Find where the given text appears and provide that cell's center as [X, Y] coordinate. 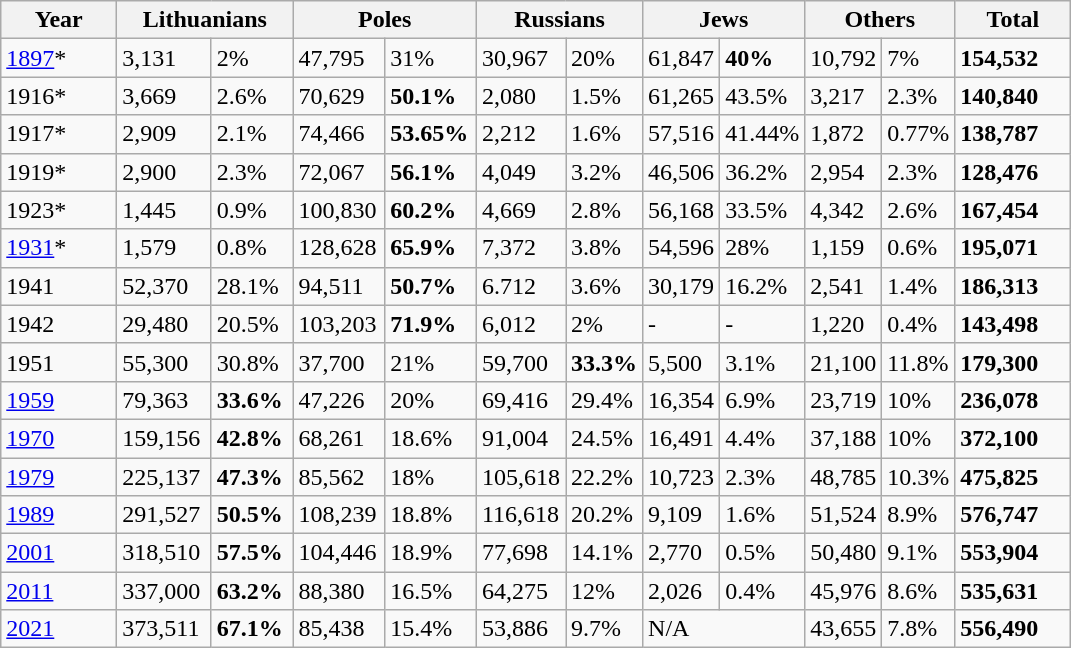
12% [604, 591]
56.1% [431, 172]
236,078 [1013, 400]
2,541 [844, 286]
1,159 [844, 248]
33.3% [604, 362]
37,188 [844, 438]
33.6% [252, 400]
57,516 [682, 134]
1916* [59, 96]
2.8% [604, 210]
N/A [724, 629]
53.65% [431, 134]
47.3% [252, 477]
372,100 [1013, 438]
1,872 [844, 134]
15.4% [431, 629]
6,012 [520, 324]
3.8% [604, 248]
576,747 [1013, 515]
57.5% [252, 553]
8.9% [918, 515]
14.1% [604, 553]
79,363 [164, 400]
128,476 [1013, 172]
2,900 [164, 172]
16,491 [682, 438]
68,261 [339, 438]
100,830 [339, 210]
50.5% [252, 515]
291,527 [164, 515]
167,454 [1013, 210]
1,579 [164, 248]
1.5% [604, 96]
54,596 [682, 248]
Poles [385, 20]
18.6% [431, 438]
4,669 [520, 210]
179,300 [1013, 362]
29,480 [164, 324]
64,275 [520, 591]
7% [918, 58]
29.4% [604, 400]
2001 [59, 553]
71.9% [431, 324]
3.2% [604, 172]
16,354 [682, 400]
52,370 [164, 286]
31% [431, 58]
318,510 [164, 553]
475,825 [1013, 477]
48,785 [844, 477]
2011 [59, 591]
3,217 [844, 96]
225,137 [164, 477]
1923* [59, 210]
3.1% [762, 362]
159,156 [164, 438]
1897* [59, 58]
0.8% [252, 248]
186,313 [1013, 286]
50,480 [844, 553]
0.77% [918, 134]
128,628 [339, 248]
30.8% [252, 362]
1,445 [164, 210]
1931* [59, 248]
21,100 [844, 362]
Jews [724, 20]
77,698 [520, 553]
60.2% [431, 210]
1917* [59, 134]
61,847 [682, 58]
337,000 [164, 591]
67.1% [252, 629]
50.1% [431, 96]
18.9% [431, 553]
143,498 [1013, 324]
103,203 [339, 324]
3,669 [164, 96]
6.9% [762, 400]
9,109 [682, 515]
9.1% [918, 553]
23,719 [844, 400]
1979 [59, 477]
Others [880, 20]
72,067 [339, 172]
18% [431, 477]
46,506 [682, 172]
28.1% [252, 286]
65.9% [431, 248]
5,500 [682, 362]
85,562 [339, 477]
0.6% [918, 248]
1959 [59, 400]
0.9% [252, 210]
56,168 [682, 210]
2.1% [252, 134]
1951 [59, 362]
10.3% [918, 477]
61,265 [682, 96]
33.5% [762, 210]
1970 [59, 438]
3,131 [164, 58]
2,909 [164, 134]
51,524 [844, 515]
7.8% [918, 629]
2021 [59, 629]
30,179 [682, 286]
Total [1013, 20]
30,967 [520, 58]
50.7% [431, 286]
70,629 [339, 96]
9.7% [604, 629]
40% [762, 58]
21% [431, 362]
4,342 [844, 210]
37,700 [339, 362]
4,049 [520, 172]
1989 [59, 515]
2,080 [520, 96]
373,511 [164, 629]
16.2% [762, 286]
43.5% [762, 96]
116,618 [520, 515]
91,004 [520, 438]
138,787 [1013, 134]
47,226 [339, 400]
11.8% [918, 362]
22.2% [604, 477]
Year [59, 20]
104,446 [339, 553]
74,466 [339, 134]
47,795 [339, 58]
553,904 [1013, 553]
28% [762, 248]
1919* [59, 172]
556,490 [1013, 629]
2,954 [844, 172]
Russians [559, 20]
43,655 [844, 629]
10,792 [844, 58]
36.2% [762, 172]
Lithuanians [205, 20]
2,212 [520, 134]
1.4% [918, 286]
108,239 [339, 515]
535,631 [1013, 591]
2,770 [682, 553]
69,416 [520, 400]
16.5% [431, 591]
105,618 [520, 477]
18.8% [431, 515]
63.2% [252, 591]
195,071 [1013, 248]
53,886 [520, 629]
59,700 [520, 362]
45,976 [844, 591]
2,026 [682, 591]
42.8% [252, 438]
10,723 [682, 477]
6.712 [520, 286]
94,511 [339, 286]
24.5% [604, 438]
154,532 [1013, 58]
1941 [59, 286]
1,220 [844, 324]
85,438 [339, 629]
88,380 [339, 591]
41.44% [762, 134]
3.6% [604, 286]
7,372 [520, 248]
20.2% [604, 515]
4.4% [762, 438]
8.6% [918, 591]
55,300 [164, 362]
0.5% [762, 553]
1942 [59, 324]
20.5% [252, 324]
140,840 [1013, 96]
